Find where the given text appears and provide that cell's center as (x, y) coordinate. 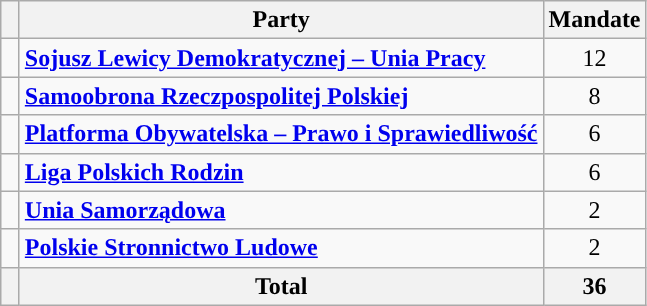
Liga Polskich Rodzin (281, 172)
36 (594, 286)
Party (281, 20)
Samoobrona Rzeczpospolitej Polskiej (281, 96)
Platforma Obywatelska – Prawo i Sprawiedliwość (281, 134)
8 (594, 96)
12 (594, 58)
Total (281, 286)
Polskie Stronnictwo Ludowe (281, 248)
Mandate (594, 20)
Unia Samorządowa (281, 210)
Sojusz Lewicy Demokratycznej – Unia Pracy (281, 58)
